Detect which cell encompasses the target text, then output its [x, y] center coordinate. 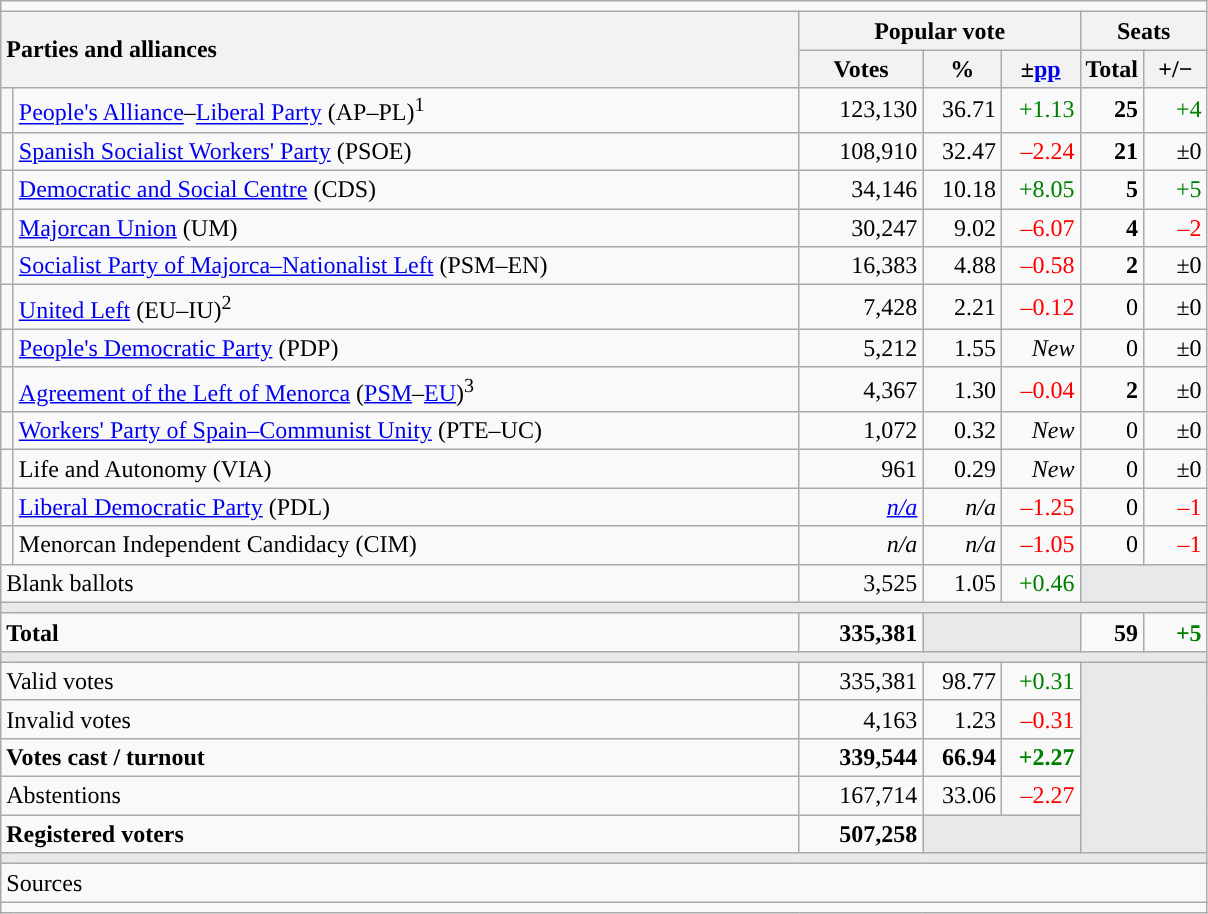
–2 [1176, 228]
–0.31 [1040, 719]
66.94 [962, 758]
1.23 [962, 719]
Democratic and Social Centre (CDS) [406, 190]
4,367 [861, 390]
339,544 [861, 758]
1.05 [962, 583]
–0.04 [1040, 390]
4,163 [861, 719]
59 [1112, 632]
98.77 [962, 681]
Abstentions [400, 796]
Spanish Socialist Workers' Party (PSOE) [406, 151]
25 [1112, 110]
Life and Autonomy (VIA) [406, 469]
+1.13 [1040, 110]
1,072 [861, 431]
+2.27 [1040, 758]
167,714 [861, 796]
+4 [1176, 110]
±pp [1040, 69]
–1.05 [1040, 545]
Votes cast / turnout [400, 758]
–2.27 [1040, 796]
9.02 [962, 228]
Agreement of the Left of Menorca (PSM–EU)3 [406, 390]
–2.24 [1040, 151]
–1.25 [1040, 507]
0.32 [962, 431]
–6.07 [1040, 228]
–0.58 [1040, 266]
2.21 [962, 308]
Seats [1144, 31]
United Left (EU–IU)2 [406, 308]
Valid votes [400, 681]
Liberal Democratic Party (PDL) [406, 507]
108,910 [861, 151]
33.06 [962, 796]
% [962, 69]
3,525 [861, 583]
7,428 [861, 308]
Blank ballots [400, 583]
5 [1112, 190]
1.55 [962, 348]
+0.31 [1040, 681]
10.18 [962, 190]
People's Democratic Party (PDP) [406, 348]
34,146 [861, 190]
Popular vote [940, 31]
Workers' Party of Spain–Communist Unity (PTE–UC) [406, 431]
16,383 [861, 266]
36.71 [962, 110]
0.29 [962, 469]
People's Alliance–Liberal Party (AP–PL)1 [406, 110]
1.30 [962, 390]
Sources [604, 883]
Socialist Party of Majorca–Nationalist Left (PSM–EN) [406, 266]
30,247 [861, 228]
21 [1112, 151]
507,258 [861, 834]
Majorcan Union (UM) [406, 228]
Parties and alliances [400, 50]
Votes [861, 69]
961 [861, 469]
Invalid votes [400, 719]
+/− [1176, 69]
4.88 [962, 266]
+8.05 [1040, 190]
Menorcan Independent Candidacy (CIM) [406, 545]
5,212 [861, 348]
4 [1112, 228]
Registered voters [400, 834]
–0.12 [1040, 308]
+0.46 [1040, 583]
32.47 [962, 151]
123,130 [861, 110]
